Search for the cell housing the specified text and yield its (X, Y) center coordinate. 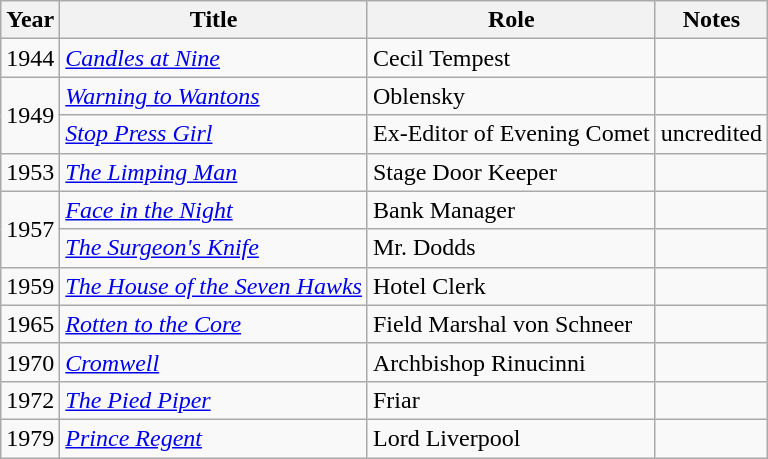
Mr. Dodds (511, 248)
The House of the Seven Hawks (214, 286)
Title (214, 20)
Stage Door Keeper (511, 172)
1957 (30, 229)
Cromwell (214, 362)
1979 (30, 438)
Rotten to the Core (214, 324)
1953 (30, 172)
Role (511, 20)
Year (30, 20)
Hotel Clerk (511, 286)
1972 (30, 400)
The Surgeon's Knife (214, 248)
Notes (711, 20)
Bank Manager (511, 210)
1965 (30, 324)
uncredited (711, 134)
Prince Regent (214, 438)
Friar (511, 400)
1959 (30, 286)
Archbishop Rinucinni (511, 362)
The Limping Man (214, 172)
Oblensky (511, 96)
Face in the Night (214, 210)
1970 (30, 362)
Field Marshal von Schneer (511, 324)
Stop Press Girl (214, 134)
1949 (30, 115)
1944 (30, 58)
Cecil Tempest (511, 58)
Candles at Nine (214, 58)
Ex-Editor of Evening Comet (511, 134)
Lord Liverpool (511, 438)
The Pied Piper (214, 400)
Warning to Wantons (214, 96)
